Output the (X, Y) coordinate of the center of the cell containing the given text.  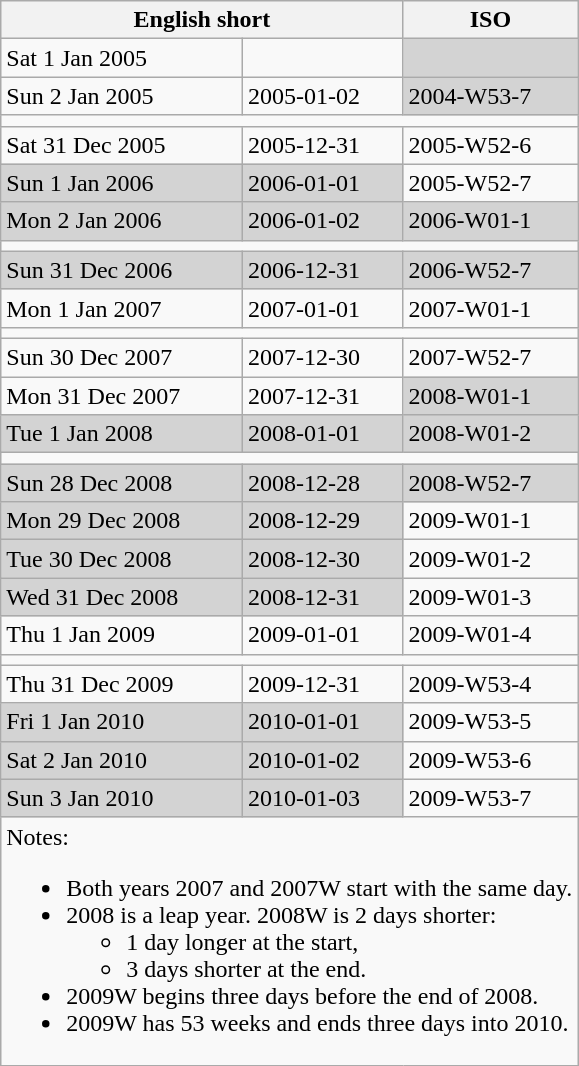
Mon 1 Jan 2007 (122, 308)
2008-01-01 (322, 434)
2008-W52-7 (490, 483)
2007-01-01 (322, 308)
Sun 30 Dec 2007 (122, 357)
Thu 1 Jan 2009 (122, 635)
2009-W01-4 (490, 635)
Sun 1 Jan 2006 (122, 183)
2009-01-01 (322, 635)
2008-12-31 (322, 597)
2009-12-31 (322, 684)
Sat 31 Dec 2005 (122, 145)
ISO (490, 20)
2006-01-01 (322, 183)
English short (202, 20)
2010-01-03 (322, 798)
2006-W52-7 (490, 270)
2008-12-30 (322, 559)
2006-01-02 (322, 221)
2009-W53-4 (490, 684)
Sun 31 Dec 2006 (122, 270)
Sun 28 Dec 2008 (122, 483)
2007-12-31 (322, 395)
2008-W01-2 (490, 434)
2009-W53-7 (490, 798)
Sun 2 Jan 2005 (122, 96)
2008-W01-1 (490, 395)
2005-12-31 (322, 145)
2005-01-02 (322, 96)
2009-W53-5 (490, 722)
2007-W52-7 (490, 357)
2005-W52-6 (490, 145)
2006-12-31 (322, 270)
Mon 31 Dec 2007 (122, 395)
2007-W01-1 (490, 308)
2010-01-01 (322, 722)
Tue 1 Jan 2008 (122, 434)
Tue 30 Dec 2008 (122, 559)
Wed 31 Dec 2008 (122, 597)
2005-W52-7 (490, 183)
2008-12-28 (322, 483)
2007-12-30 (322, 357)
Fri 1 Jan 2010 (122, 722)
2009-W01-1 (490, 521)
Mon 29 Dec 2008 (122, 521)
2006-W01-1 (490, 221)
2009-W53-6 (490, 760)
2009-W01-3 (490, 597)
2008-12-29 (322, 521)
Sun 3 Jan 2010 (122, 798)
Thu 31 Dec 2009 (122, 684)
2010-01-02 (322, 760)
2009-W01-2 (490, 559)
2004-W53-7 (490, 96)
Sat 2 Jan 2010 (122, 760)
Sat 1 Jan 2005 (122, 58)
Mon 2 Jan 2006 (122, 221)
